Detect which cell encompasses the target text, then output its (x, y) center coordinate. 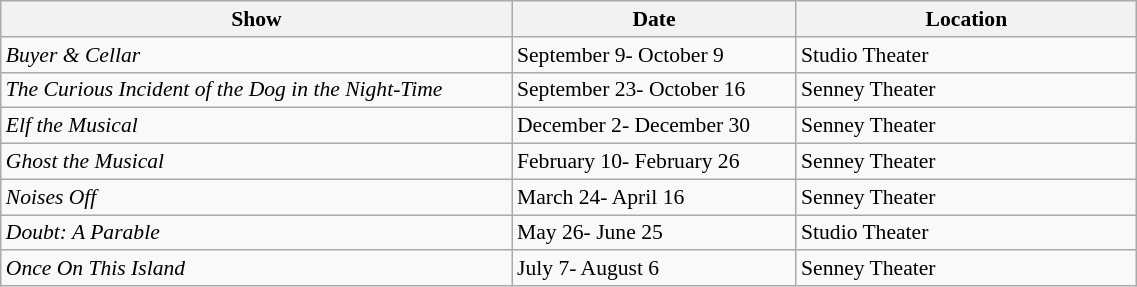
February 10- February 26 (654, 162)
Show (256, 19)
Location (966, 19)
September 23- October 16 (654, 90)
Noises Off (256, 197)
May 26- June 25 (654, 233)
Once On This Island (256, 269)
Ghost the Musical (256, 162)
March 24- April 16 (654, 197)
July 7- August 6 (654, 269)
Date (654, 19)
Buyer & Cellar (256, 55)
December 2- December 30 (654, 126)
The Curious Incident of the Dog in the Night-Time (256, 90)
Elf the Musical (256, 126)
Doubt: A Parable (256, 233)
September 9- October 9 (654, 55)
